Locate the cell with the specified text and output its [x, y] center coordinate. 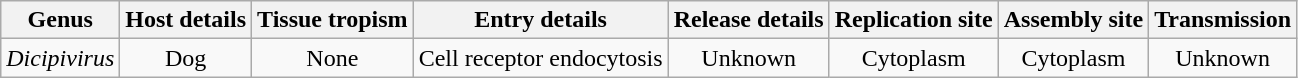
Host details [186, 20]
Dog [186, 58]
None [333, 58]
Transmission [1223, 20]
Entry details [540, 20]
Dicipivirus [60, 58]
Genus [60, 20]
Release details [748, 20]
Cell receptor endocytosis [540, 58]
Replication site [914, 20]
Assembly site [1073, 20]
Tissue tropism [333, 20]
